Pinpoint the cell where the given text exists, returning its (X, Y) midpoint coordinate. 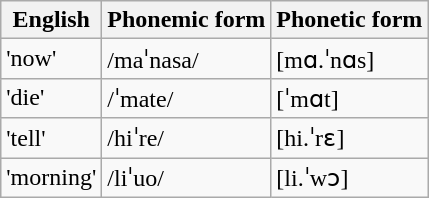
'now' (52, 59)
English (52, 20)
/maˈnasa/ (186, 59)
[ˈmɑt] (350, 98)
Phonetic form (350, 20)
'tell' (52, 138)
/ˈmate/ (186, 98)
'die' (52, 98)
/hiˈre/ (186, 138)
[hi.ˈrɛ] (350, 138)
/liˈuo/ (186, 178)
[mɑ.ˈnɑs] (350, 59)
[li.ˈwɔ] (350, 178)
'morning' (52, 178)
Phonemic form (186, 20)
